Detect which cell encompasses the target text, then output its (x, y) center coordinate. 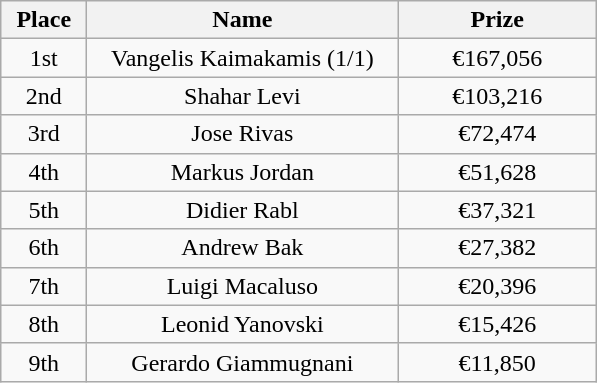
Name (242, 20)
7th (44, 286)
€37,321 (498, 210)
€11,850 (498, 362)
Prize (498, 20)
€51,628 (498, 172)
1st (44, 58)
4th (44, 172)
€103,216 (498, 96)
2nd (44, 96)
8th (44, 324)
Jose Rivas (242, 134)
€72,474 (498, 134)
Shahar Levi (242, 96)
Markus Jordan (242, 172)
6th (44, 248)
Leonid Yanovski (242, 324)
Didier Rabl (242, 210)
5th (44, 210)
€15,426 (498, 324)
Gerardo Giammugnani (242, 362)
Vangelis Kaimakamis (1/1) (242, 58)
Luigi Macaluso (242, 286)
3rd (44, 134)
Place (44, 20)
€27,382 (498, 248)
€20,396 (498, 286)
9th (44, 362)
Andrew Bak (242, 248)
€167,056 (498, 58)
